Find where the given text appears and provide that cell's center as (X, Y) coordinate. 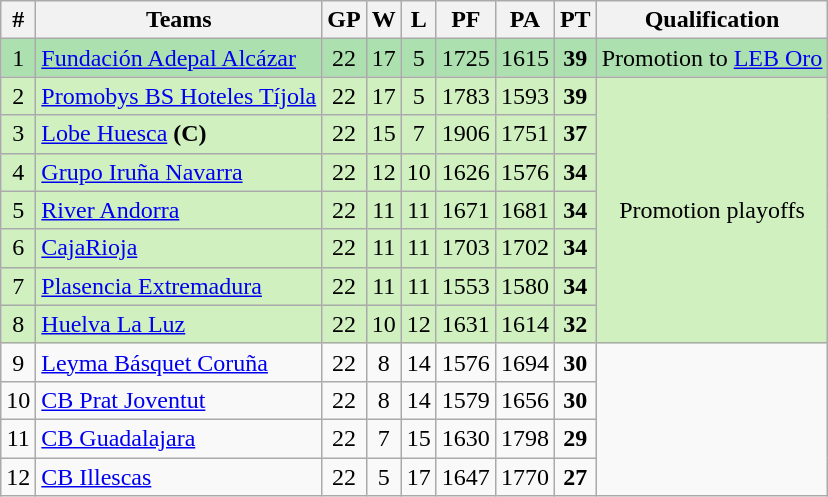
1703 (466, 248)
2 (18, 96)
L (418, 20)
27 (575, 477)
37 (575, 134)
1702 (524, 248)
1593 (524, 96)
1906 (466, 134)
Huelva La Luz (179, 324)
4 (18, 172)
1671 (466, 210)
1631 (466, 324)
Teams (179, 20)
1647 (466, 477)
1694 (524, 362)
1770 (524, 477)
1553 (466, 286)
Promotion to LEB Oro (712, 58)
1 (18, 58)
1751 (524, 134)
1580 (524, 286)
1656 (524, 400)
CB Illescas (179, 477)
1615 (524, 58)
Promotion playoffs (712, 210)
Plasencia Extremadura (179, 286)
CB Prat Joventut (179, 400)
32 (575, 324)
1614 (524, 324)
6 (18, 248)
W (384, 20)
1681 (524, 210)
Promobys BS Hoteles Tíjola (179, 96)
Grupo Iruña Navarra (179, 172)
River Andorra (179, 210)
1783 (466, 96)
PF (466, 20)
Fundación Adepal Alcázar (179, 58)
GP (344, 20)
1725 (466, 58)
1630 (466, 438)
PT (575, 20)
1626 (466, 172)
1579 (466, 400)
Lobe Huesca (C) (179, 134)
3 (18, 134)
Leyma Básquet Coruña (179, 362)
CajaRioja (179, 248)
# (18, 20)
Qualification (712, 20)
CB Guadalajara (179, 438)
29 (575, 438)
9 (18, 362)
1798 (524, 438)
PA (524, 20)
